Pinpoint the cell where the given text exists, returning its (x, y) midpoint coordinate. 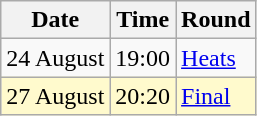
24 August (56, 58)
20:20 (143, 96)
Date (56, 20)
Round (216, 20)
Final (216, 96)
27 August (56, 96)
Heats (216, 58)
Time (143, 20)
19:00 (143, 58)
